Find where the given text appears and provide that cell's center as (x, y) coordinate. 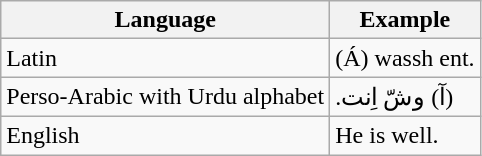
English (166, 135)
Language (166, 20)
Example (405, 20)
Perso-Arabic with Urdu alphabet (166, 97)
Latin (166, 58)
(Á) wassh ent. (405, 58)
He is well. (405, 135)
.آ) وشّ اِنت) (405, 97)
